Pinpoint the cell where the given text exists, returning its (X, Y) midpoint coordinate. 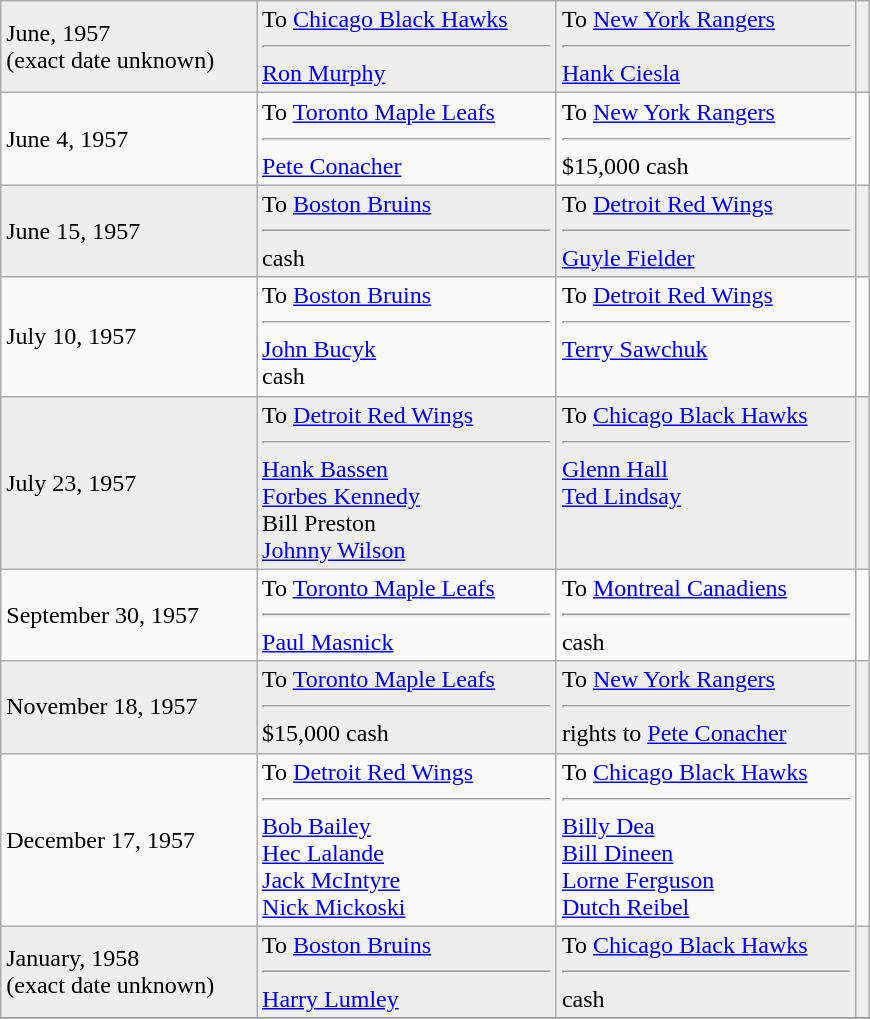
July 23, 1957 (129, 482)
To Detroit Red WingsGuyle Fielder (706, 231)
June 4, 1957 (129, 139)
To New York RangersHank Ciesla (706, 47)
To Detroit Red WingsHank BassenForbes KennedyBill PrestonJohnny Wilson (407, 482)
November 18, 1957 (129, 707)
To Chicago Black Hawkscash (706, 972)
To Boston BruinsHarry Lumley (407, 972)
June, 1957(exact date unknown) (129, 47)
To Toronto Maple LeafsPete Conacher (407, 139)
To Chicago Black HawksRon Murphy (407, 47)
To Toronto Maple LeafsPaul Masnick (407, 615)
July 10, 1957 (129, 336)
To Chicago Black HawksGlenn HallTed Lindsay (706, 482)
To Detroit Red WingsTerry Sawchuk (706, 336)
To New York Rangersrights to Pete Conacher (706, 707)
To New York Rangers$15,000 cash (706, 139)
To Detroit Red WingsBob BaileyHec LalandeJack McIntyreNick Mickoski (407, 840)
To Boston BruinsJohn Bucykcash (407, 336)
To Boston Bruinscash (407, 231)
December 17, 1957 (129, 840)
September 30, 1957 (129, 615)
To Toronto Maple Leafs$15,000 cash (407, 707)
To Chicago Black HawksBilly DeaBill DineenLorne FergusonDutch Reibel (706, 840)
January, 1958(exact date unknown) (129, 972)
To Montreal Canadienscash (706, 615)
June 15, 1957 (129, 231)
